From the cell containing the given text, extract its center point as (x, y) coordinate. 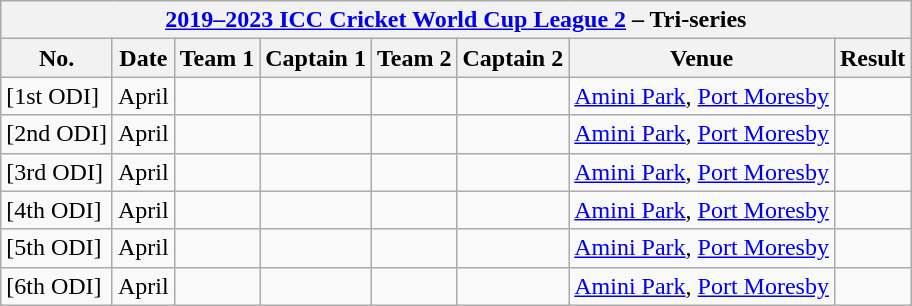
2019–2023 ICC Cricket World Cup League 2 – Tri-series (456, 20)
Team 2 (414, 58)
[2nd ODI] (57, 134)
Venue (702, 58)
Date (143, 58)
[3rd ODI] (57, 172)
[4th ODI] (57, 210)
Result (872, 58)
Captain 1 (316, 58)
No. (57, 58)
Team 1 (217, 58)
Captain 2 (513, 58)
[5th ODI] (57, 248)
[1st ODI] (57, 96)
[6th ODI] (57, 286)
